Return the [X, Y] coordinate for the center point of the cell that contains the specified text.  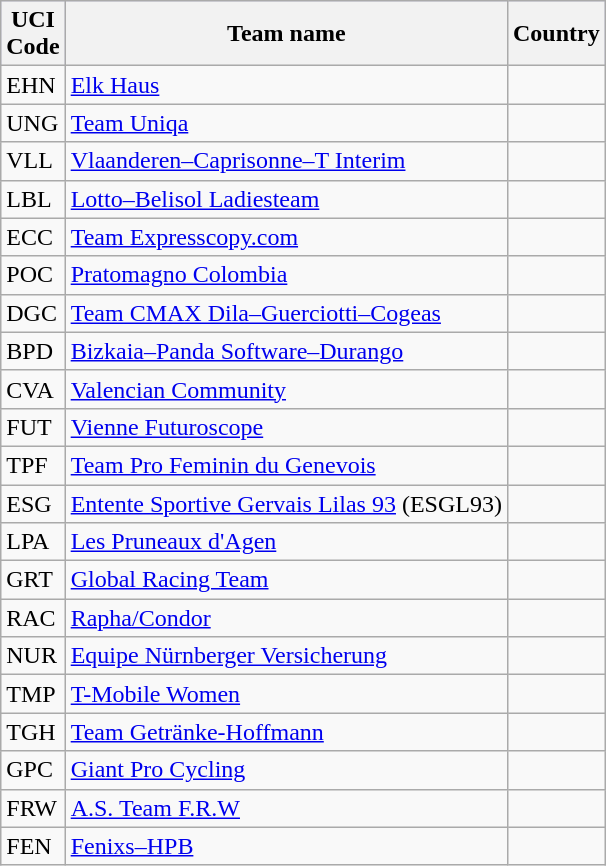
UCICode [33, 34]
Fenixs–HPB [286, 846]
Entente Sportive Gervais Lilas 93 (ESGL93) [286, 503]
Global Racing Team [286, 580]
Vlaanderen–Caprisonne–T Interim [286, 161]
GRT [33, 580]
T-Mobile Women [286, 694]
GPC [33, 770]
Pratomagno Colombia [286, 275]
Team Pro Feminin du Genevois [286, 465]
LPA [33, 542]
UNG [33, 123]
ECC [33, 237]
CVA [33, 389]
DGC [33, 313]
TPF [33, 465]
Team Uniqa [286, 123]
Les Pruneaux d'Agen [286, 542]
POC [33, 275]
A.S. Team F.R.W [286, 808]
Rapha/Condor [286, 618]
Team CMAX Dila–Guerciotti–Cogeas [286, 313]
Team Getränke-Hoffmann [286, 732]
Vienne Futuroscope [286, 427]
TGH [33, 732]
Country [556, 34]
Lotto–Belisol Ladiesteam [286, 199]
Valencian Community [286, 389]
FRW [33, 808]
Team name [286, 34]
BPD [33, 351]
EHN [33, 85]
RAC [33, 618]
Bizkaia–Panda Software–Durango [286, 351]
Team Expresscopy.com [286, 237]
Elk Haus [286, 85]
TMP [33, 694]
FUT [33, 427]
VLL [33, 161]
ESG [33, 503]
Equipe Nürnberger Versicherung [286, 656]
LBL [33, 199]
Giant Pro Cycling [286, 770]
NUR [33, 656]
FEN [33, 846]
